From the cell containing the given text, extract its center point as [x, y] coordinate. 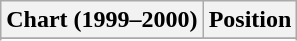
Chart (1999–2000) [102, 20]
Position [250, 20]
